Return the [X, Y] coordinate for the center point of the cell that contains the specified text.  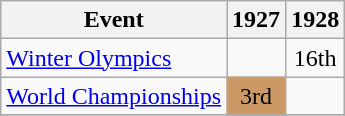
World Championships [114, 96]
Event [114, 20]
16th [316, 58]
3rd [256, 96]
1927 [256, 20]
1928 [316, 20]
Winter Olympics [114, 58]
